Search for the cell housing the specified text and yield its [x, y] center coordinate. 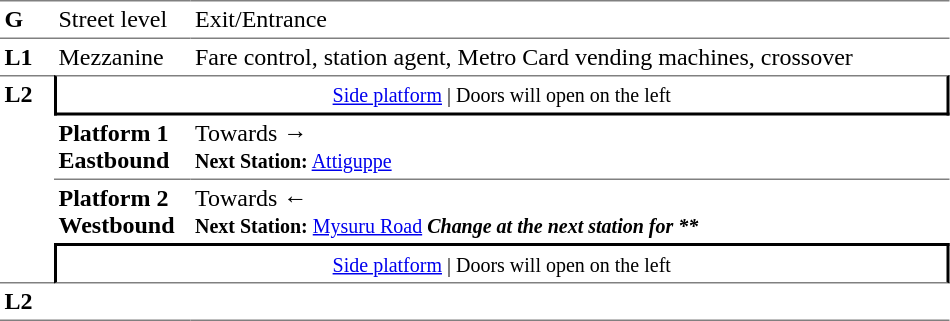
Fare control, station agent, Metro Card vending machines, crossover [570, 57]
L2 [27, 179]
Platform 1Eastbound [122, 148]
Towards → Next Station: Attiguppe [570, 148]
G [27, 20]
Platform 2Westbound [122, 212]
Exit/Entrance [570, 20]
Mezzanine [122, 57]
L1 [27, 57]
Towards ← Next Station: Mysuru Road Change at the next station for ** [570, 212]
Street level [122, 20]
